For the text-containing cell, return its midpoint in [x, y] coordinate format. 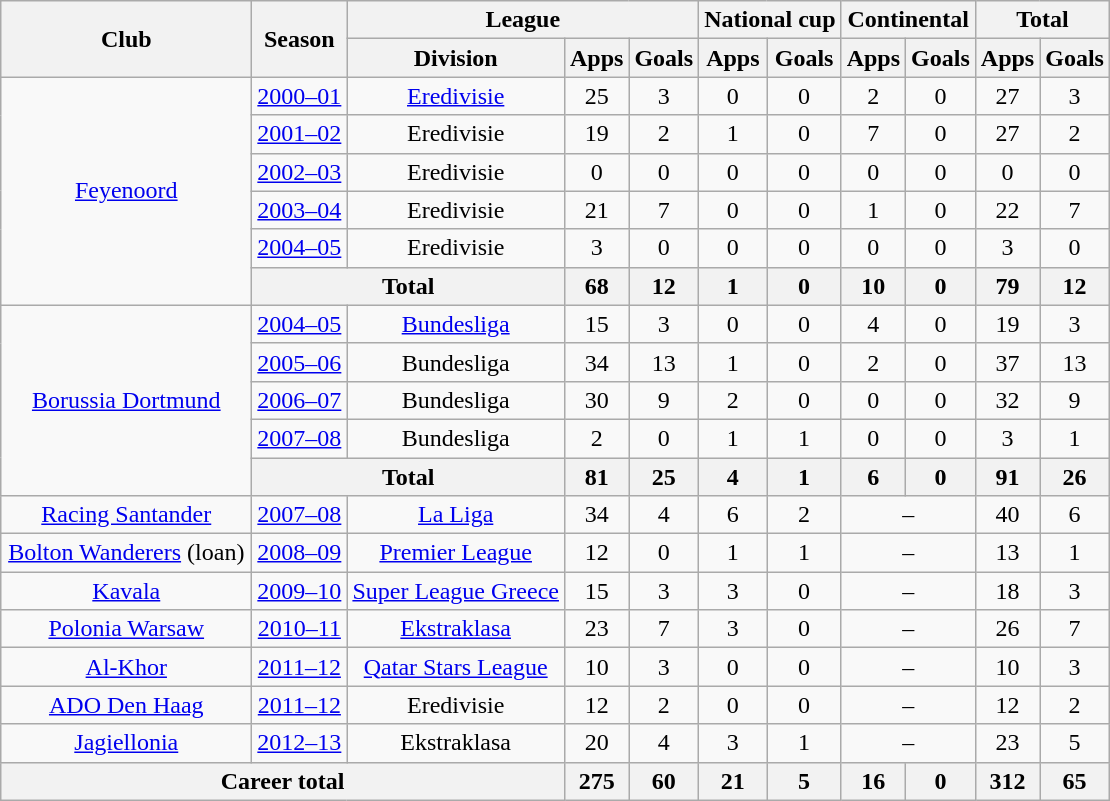
Continental [908, 20]
Career total [283, 781]
Feyenoord [126, 191]
2012–13 [300, 743]
60 [664, 781]
2010–11 [300, 629]
League [523, 20]
2000–01 [300, 96]
ADO Den Haag [126, 705]
National cup [770, 20]
91 [1007, 477]
312 [1007, 781]
16 [873, 781]
68 [596, 286]
Super League Greece [456, 591]
2006–07 [300, 400]
79 [1007, 286]
20 [596, 743]
Bolton Wanderers (loan) [126, 553]
22 [1007, 210]
275 [596, 781]
30 [596, 400]
Borussia Dortmund [126, 400]
2008–09 [300, 553]
Club [126, 39]
65 [1075, 781]
Premier League [456, 553]
2005–06 [300, 362]
Polonia Warsaw [126, 629]
La Liga [456, 515]
Qatar Stars League [456, 667]
2002–03 [300, 172]
2009–10 [300, 591]
81 [596, 477]
32 [1007, 400]
Al-Khor [126, 667]
Season [300, 39]
Racing Santander [126, 515]
Jagiellonia [126, 743]
37 [1007, 362]
Kavala [126, 591]
Division [456, 58]
2003–04 [300, 210]
40 [1007, 515]
2001–02 [300, 134]
18 [1007, 591]
